Identify which cell holds the provided text, then report its (X, Y) central coordinate. 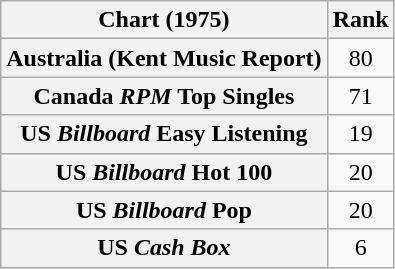
6 (360, 248)
80 (360, 58)
US Billboard Pop (164, 210)
US Billboard Hot 100 (164, 172)
19 (360, 134)
71 (360, 96)
Canada RPM Top Singles (164, 96)
Australia (Kent Music Report) (164, 58)
Rank (360, 20)
US Billboard Easy Listening (164, 134)
US Cash Box (164, 248)
Chart (1975) (164, 20)
